Search for the cell housing the specified text and yield its (X, Y) center coordinate. 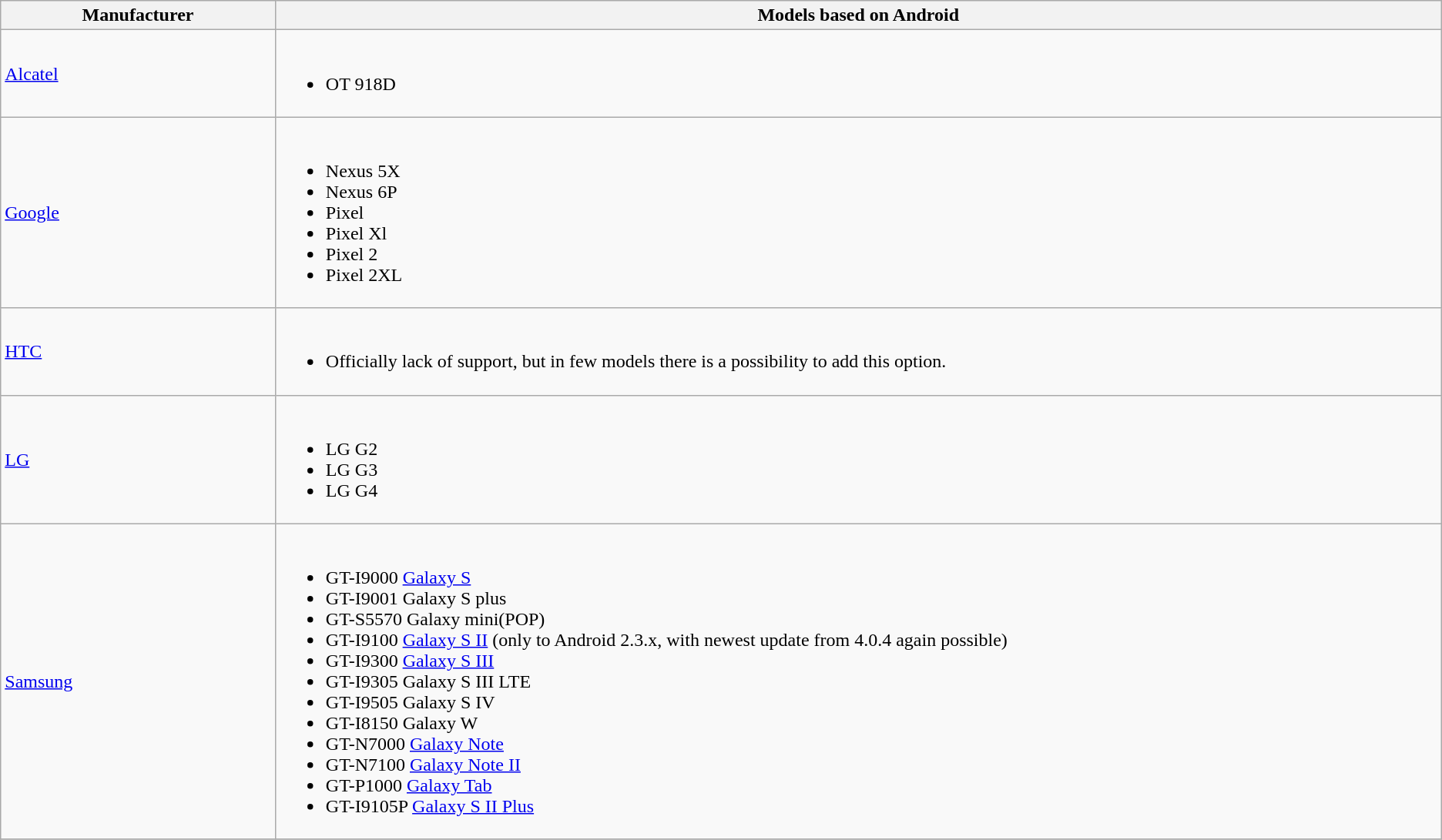
Samsung (139, 681)
LG (139, 459)
HTC (139, 351)
OT 918D (858, 74)
LG G2LG G3LG G4 (858, 459)
Nexus 5XNexus 6PPixelPixel XlPixel 2Pixel 2XL (858, 213)
Alcatel (139, 74)
Google (139, 213)
Manufacturer (139, 15)
Officially lack of support, but in few models there is a possibility to add this option. (858, 351)
Models based on Android (858, 15)
